Scan for the cell matching the given text and deliver its (x, y) coordinate at center. 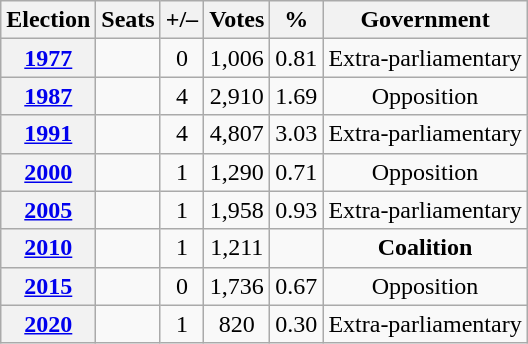
% (296, 20)
1,211 (237, 248)
820 (237, 324)
Votes (237, 20)
0.81 (296, 58)
Election (48, 20)
1,736 (237, 286)
1,958 (237, 210)
1977 (48, 58)
2000 (48, 172)
2010 (48, 248)
Coalition (425, 248)
Government (425, 20)
0.30 (296, 324)
0.71 (296, 172)
2015 (48, 286)
Seats (128, 20)
2,910 (237, 96)
1,290 (237, 172)
1987 (48, 96)
0.67 (296, 286)
4,807 (237, 134)
+/– (182, 20)
2005 (48, 210)
1991 (48, 134)
1,006 (237, 58)
0.93 (296, 210)
3.03 (296, 134)
2020 (48, 324)
1.69 (296, 96)
